Return [x, y] of the center of cell containing provided text 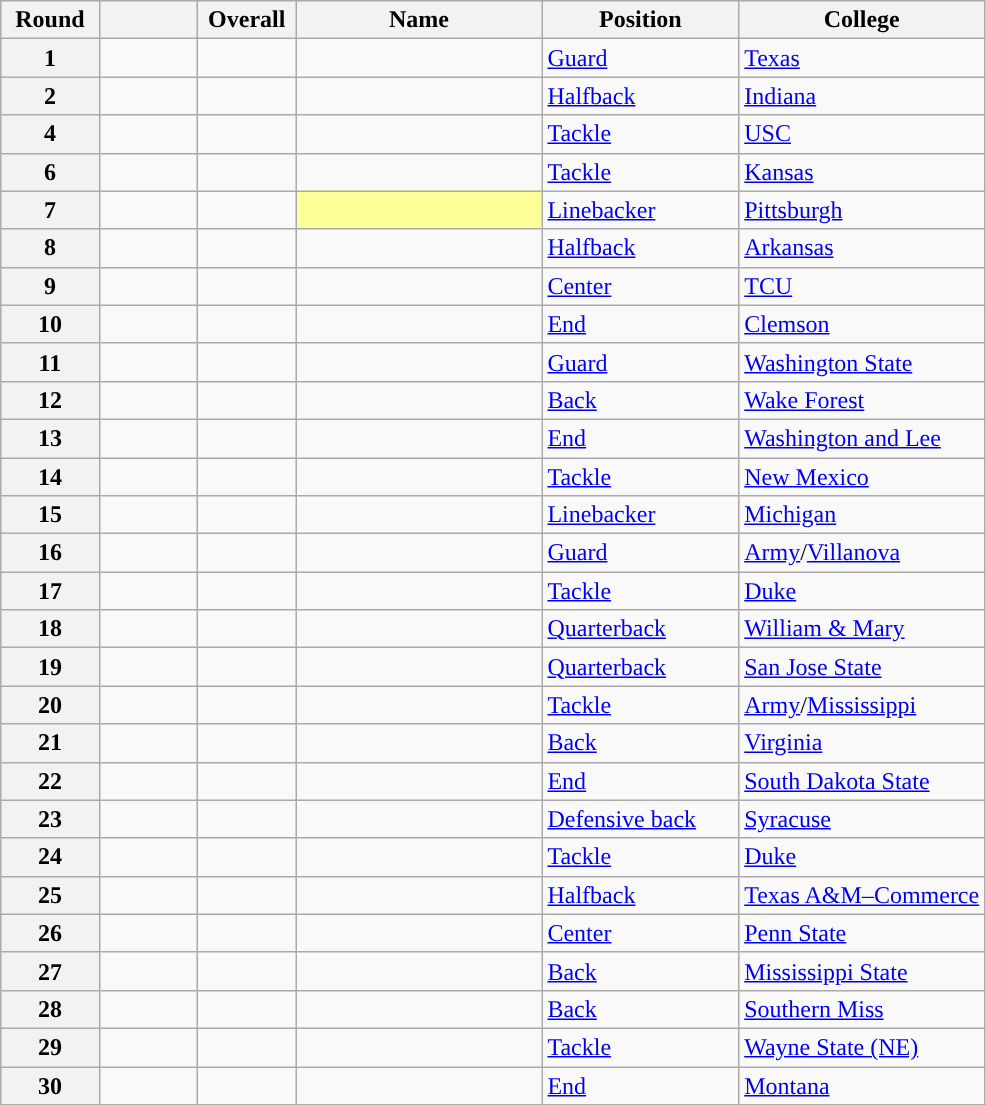
South Dakota State [862, 781]
30 [50, 1085]
24 [50, 857]
18 [50, 629]
Washington State [862, 362]
USC [862, 134]
4 [50, 134]
7 [50, 210]
Clemson [862, 324]
27 [50, 971]
Syracuse [862, 819]
William & Mary [862, 629]
Kansas [862, 172]
20 [50, 705]
25 [50, 895]
Mississippi State [862, 971]
Indiana [862, 96]
29 [50, 1047]
1 [50, 58]
College [862, 20]
Army/Mississippi [862, 705]
Defensive back [640, 819]
Round [50, 20]
Michigan [862, 515]
13 [50, 438]
Position [640, 20]
Pittsburgh [862, 210]
26 [50, 933]
Southern Miss [862, 1009]
8 [50, 248]
12 [50, 400]
Virginia [862, 743]
Wayne State (NE) [862, 1047]
Texas [862, 58]
Montana [862, 1085]
TCU [862, 286]
15 [50, 515]
Texas A&M–Commerce [862, 895]
Washington and Lee [862, 438]
17 [50, 591]
Name [419, 20]
Army/Villanova [862, 553]
11 [50, 362]
Wake Forest [862, 400]
19 [50, 667]
14 [50, 477]
2 [50, 96]
Penn State [862, 933]
28 [50, 1009]
23 [50, 819]
22 [50, 781]
Overall [247, 20]
6 [50, 172]
9 [50, 286]
New Mexico [862, 477]
16 [50, 553]
21 [50, 743]
Arkansas [862, 248]
San Jose State [862, 667]
10 [50, 324]
